Provide the (X, Y) coordinate of the cell's center where the given text is located.  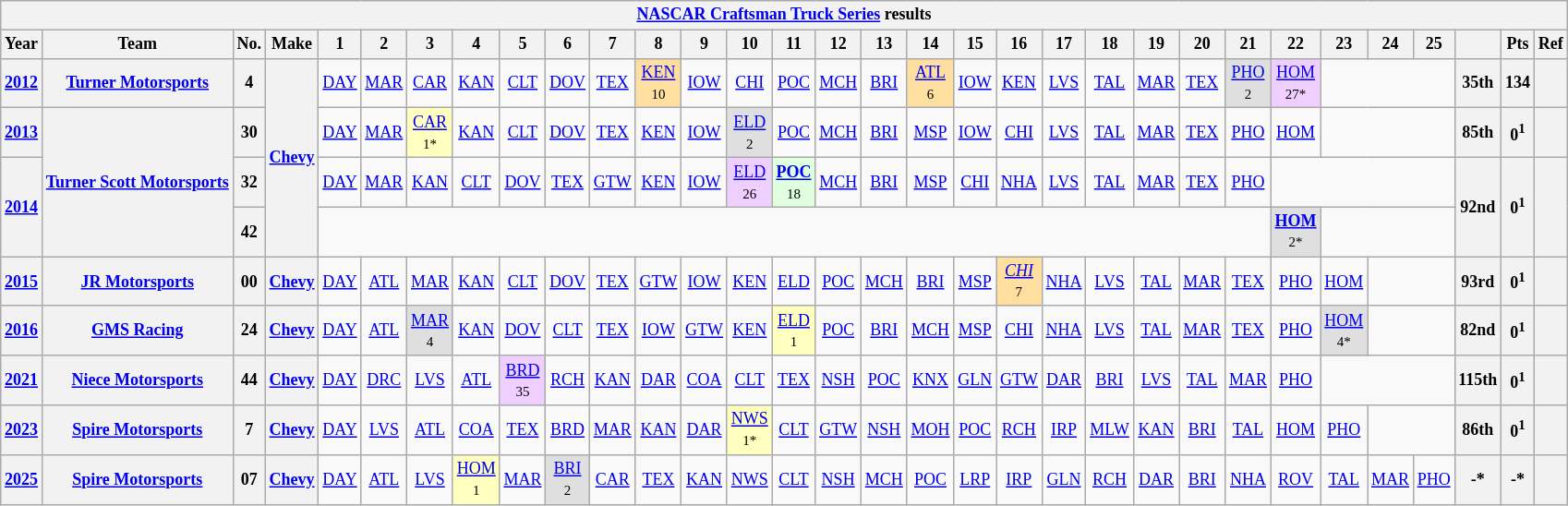
MLW (1110, 430)
KNX (931, 380)
19 (1156, 44)
32 (249, 182)
2014 (22, 207)
82nd (1478, 331)
ELD1 (794, 331)
Turner Motorsports (137, 83)
HOM4* (1345, 331)
2 (384, 44)
2012 (22, 83)
Pts (1518, 44)
16 (1019, 44)
BRI2 (568, 479)
15 (975, 44)
ELD (794, 282)
5 (523, 44)
JR Motorsports (137, 282)
9 (705, 44)
44 (249, 380)
No. (249, 44)
2013 (22, 133)
Turner Scott Motorsports (137, 183)
115th (1478, 380)
BRD (568, 430)
17 (1064, 44)
HOM1 (476, 479)
00 (249, 282)
2025 (22, 479)
3 (430, 44)
Ref (1550, 44)
134 (1518, 83)
22 (1296, 44)
93rd (1478, 282)
11 (794, 44)
85th (1478, 133)
ROV (1296, 479)
MAR4 (430, 331)
18 (1110, 44)
23 (1345, 44)
20 (1202, 44)
POC18 (794, 182)
MOH (931, 430)
14 (931, 44)
30 (249, 133)
Niece Motorsports (137, 380)
DRC (384, 380)
86th (1478, 430)
42 (249, 232)
10 (750, 44)
HOM27* (1296, 83)
PHO2 (1248, 83)
NWS1* (750, 430)
GMS Racing (137, 331)
Year (22, 44)
07 (249, 479)
BRD35 (523, 380)
35th (1478, 83)
KEN10 (658, 83)
CHI7 (1019, 282)
2016 (22, 331)
Team (137, 44)
8 (658, 44)
25 (1433, 44)
Make (292, 44)
1 (340, 44)
12 (838, 44)
2023 (22, 430)
ELD2 (750, 133)
ATL6 (931, 83)
13 (884, 44)
92nd (1478, 207)
CAR1* (430, 133)
21 (1248, 44)
6 (568, 44)
NWS (750, 479)
2015 (22, 282)
2021 (22, 380)
NASCAR Craftsman Truck Series results (784, 15)
LRP (975, 479)
HOM2* (1296, 232)
ELD26 (750, 182)
